Return [x, y] of the center of cell containing provided text 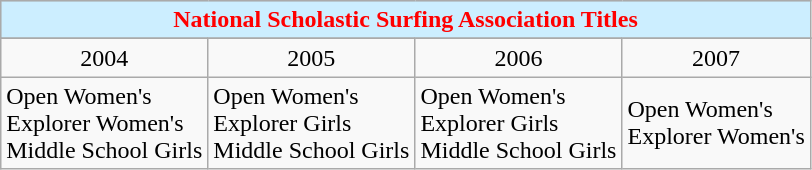
Open Women's Explorer Women's Middle School Girls [104, 123]
National Scholastic Surfing Association Titles [406, 20]
Open Women's Explorer Women's [716, 123]
2004 [104, 58]
2006 [518, 58]
2007 [716, 58]
2005 [312, 58]
